Capture the cell that displays the provided text and extract its (x, y) central coordinate. 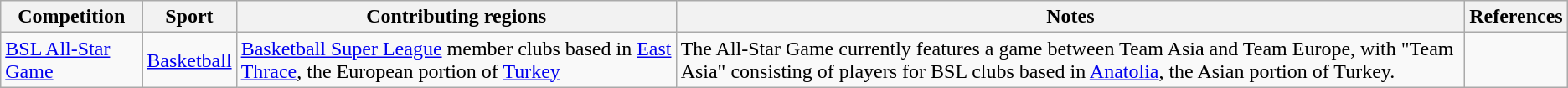
Notes (1070, 17)
BSL All-Star Game (72, 60)
Basketball (189, 60)
Competition (72, 17)
Contributing regions (456, 17)
References (1516, 17)
Basketball Super League member clubs based in East Thrace, the European portion of Turkey (456, 60)
Sport (189, 17)
